Return (X, Y) of the center of cell containing provided text 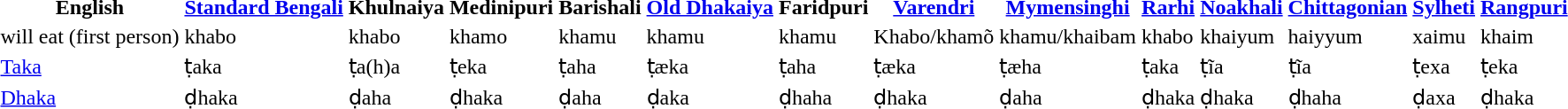
ṭæha (1068, 66)
khamo (501, 36)
khaiyum (1241, 36)
ṭexa (1444, 66)
khamu/khaibam (1068, 36)
Khabo/khamõ (934, 36)
ṭa(h)a (396, 66)
haiyyum (1348, 36)
ṭeka (501, 66)
xaimu (1444, 36)
